Return the [x, y] coordinate for the center point of the cell that contains the specified text.  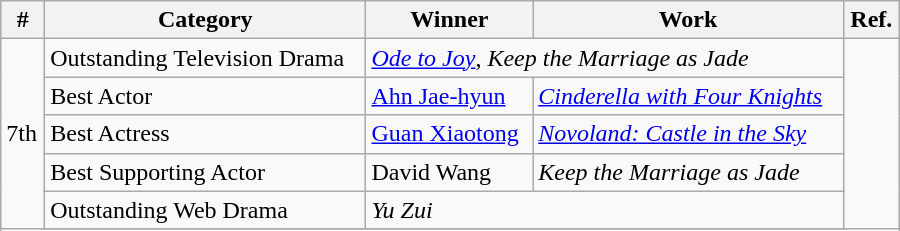
Work [688, 20]
Yu Zui [604, 210]
Winner [450, 20]
Category [206, 20]
Best Supporting Actor [206, 172]
Guan Xiaotong [450, 134]
Cinderella with Four Knights [688, 96]
Best Actress [206, 134]
Ode to Joy, Keep the Marriage as Jade [604, 58]
7th [23, 134]
Novoland: Castle in the Sky [688, 134]
Outstanding Television Drama [206, 58]
Ahn Jae-hyun [450, 96]
David Wang [450, 172]
Best Actor [206, 96]
Keep the Marriage as Jade [688, 172]
Ref. [871, 20]
# [23, 20]
Outstanding Web Drama [206, 210]
